Return [x, y] of the center of cell containing provided text 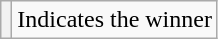
Indicates the winner [115, 20]
